Return the (X, Y) coordinate for the center point of the cell that contains the specified text.  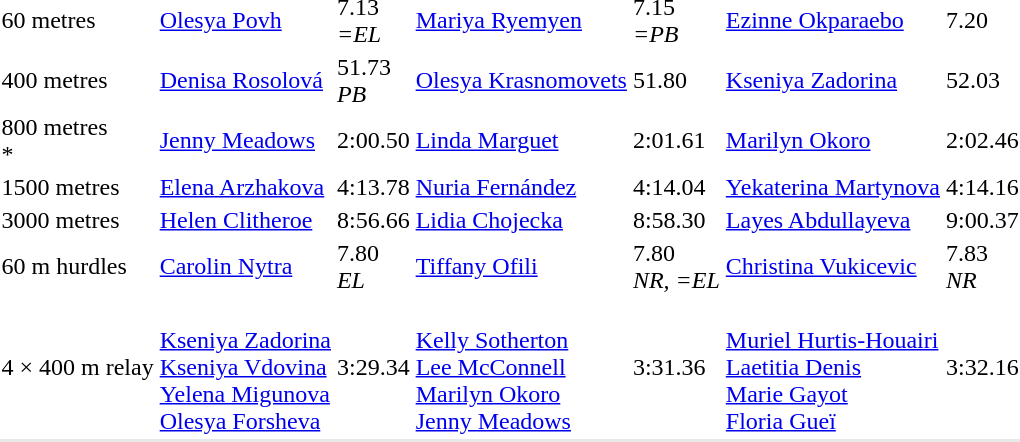
Elena Arzhakova (245, 187)
51.73PB (373, 80)
51.80 (676, 80)
4:14.04 (676, 187)
52.03 (982, 80)
8:58.30 (676, 220)
3000 metres (78, 220)
3:29.34 (373, 367)
Carolin Nytra (245, 266)
7.83NR (982, 266)
Lidia Chojecka (521, 220)
60 m hurdles (78, 266)
2:00.50 (373, 140)
Yekaterina Martynova (832, 187)
Kseniya Zadorina (832, 80)
Marilyn Okoro (832, 140)
4:13.78 (373, 187)
1500 metres (78, 187)
Muriel Hurtis-HouairiLaetitia DenisMarie GayotFloria Gueï (832, 367)
400 metres (78, 80)
Nuria Fernández (521, 187)
Kelly SothertonLee McConnellMarilyn OkoroJenny Meadows (521, 367)
8:56.66 (373, 220)
3:32.16 (982, 367)
7.80EL (373, 266)
Tiffany Ofili (521, 266)
4:14.16 (982, 187)
Kseniya ZadorinaKseniya VdovinaYelena MigunovaOlesya Forsheva (245, 367)
Helen Clitheroe (245, 220)
9:00.37 (982, 220)
Christina Vukicevic (832, 266)
800 metres * (78, 140)
2:01.61 (676, 140)
7.80NR, =EL (676, 266)
Layes Abdullayeva (832, 220)
4 × 400 m relay (78, 367)
Olesya Krasnomovets (521, 80)
Jenny Meadows (245, 140)
2:02.46 (982, 140)
Denisa Rosolová (245, 80)
3:31.36 (676, 367)
Linda Marguet (521, 140)
